Capture the cell that displays the provided text and extract its [x, y] central coordinate. 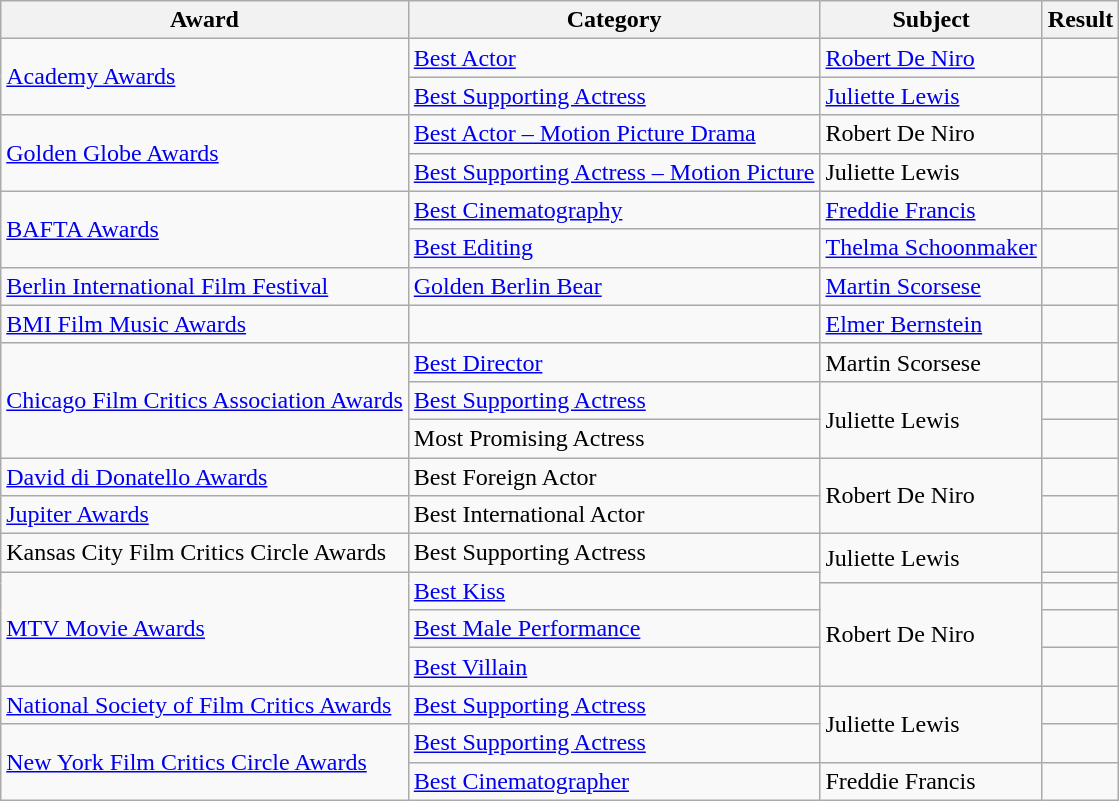
Result [1080, 20]
Best Kiss [614, 591]
MTV Movie Awards [205, 629]
Best Actor [614, 58]
BMI Film Music Awards [205, 324]
Kansas City Film Critics Circle Awards [205, 553]
National Society of Film Critics Awards [205, 705]
Academy Awards [205, 77]
Berlin International Film Festival [205, 286]
Best Editing [614, 248]
Chicago Film Critics Association Awards [205, 400]
Elmer Bernstein [931, 324]
Most Promising Actress [614, 438]
Thelma Schoonmaker [931, 248]
Best Director [614, 362]
Best Supporting Actress – Motion Picture [614, 172]
Best Cinematography [614, 210]
David di Donatello Awards [205, 477]
Golden Globe Awards [205, 153]
Award [205, 20]
Subject [931, 20]
Best Villain [614, 667]
Best Cinematographer [614, 781]
BAFTA Awards [205, 229]
Best Foreign Actor [614, 477]
Best International Actor [614, 515]
Category [614, 20]
Best Male Performance [614, 629]
Best Actor – Motion Picture Drama [614, 134]
Jupiter Awards [205, 515]
New York Film Critics Circle Awards [205, 762]
Golden Berlin Bear [614, 286]
